Output the [X, Y] coordinate of the center of the cell containing the given text.  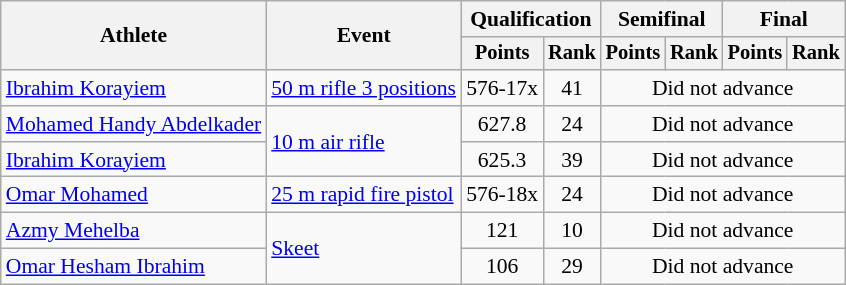
Athlete [134, 36]
627.8 [502, 124]
10 [572, 231]
39 [572, 160]
121 [502, 231]
576-17x [502, 88]
Qualification [531, 19]
Mohamed Handy Abdelkader [134, 124]
Event [364, 36]
106 [502, 267]
50 m rifle 3 positions [364, 88]
29 [572, 267]
25 m rapid fire pistol [364, 195]
41 [572, 88]
Semifinal [662, 19]
Final [784, 19]
Azmy Mehelba [134, 231]
576-18x [502, 195]
Skeet [364, 248]
10 m air rifle [364, 142]
Omar Mohamed [134, 195]
625.3 [502, 160]
Omar Hesham Ibrahim [134, 267]
